Return [x, y] of the center of cell containing provided text 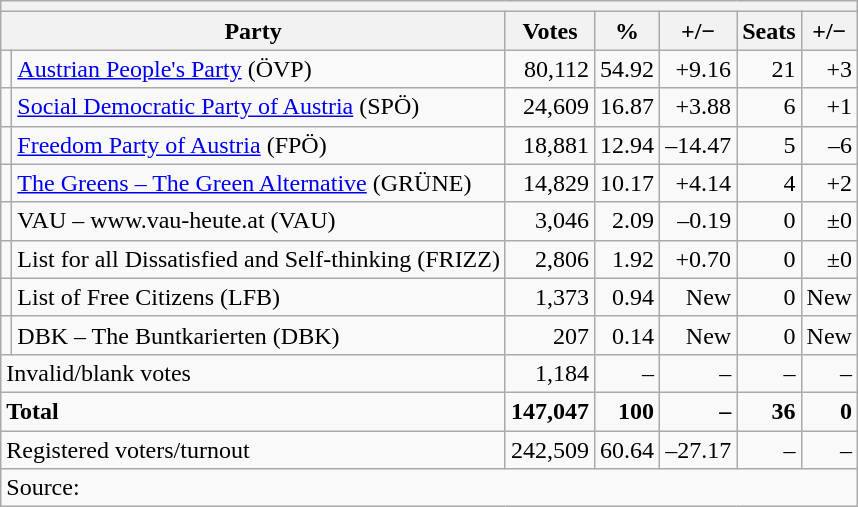
54.92 [628, 69]
1,184 [550, 373]
60.64 [628, 449]
+4.14 [698, 183]
12.94 [628, 145]
Austrian People's Party (ÖVP) [259, 69]
Registered voters/turnout [254, 449]
List of Free Citizens (LFB) [259, 297]
+3 [829, 69]
Votes [550, 31]
+1 [829, 107]
DBK – The Buntkarierten (DBK) [259, 335]
207 [550, 335]
100 [628, 411]
242,509 [550, 449]
% [628, 31]
4 [769, 183]
80,112 [550, 69]
36 [769, 411]
2,806 [550, 259]
List for all Dissatisfied and Self-thinking (FRIZZ) [259, 259]
Source: [430, 488]
+9.16 [698, 69]
–14.47 [698, 145]
Total [254, 411]
14,829 [550, 183]
10.17 [628, 183]
1,373 [550, 297]
Invalid/blank votes [254, 373]
Freedom Party of Austria (FPÖ) [259, 145]
18,881 [550, 145]
147,047 [550, 411]
–27.17 [698, 449]
0.94 [628, 297]
–6 [829, 145]
+2 [829, 183]
6 [769, 107]
Party [254, 31]
0.14 [628, 335]
3,046 [550, 221]
2.09 [628, 221]
1.92 [628, 259]
16.87 [628, 107]
21 [769, 69]
5 [769, 145]
+3.88 [698, 107]
Social Democratic Party of Austria (SPÖ) [259, 107]
The Greens – The Green Alternative (GRÜNE) [259, 183]
+0.70 [698, 259]
24,609 [550, 107]
Seats [769, 31]
VAU – www.vau-heute.at (VAU) [259, 221]
–0.19 [698, 221]
